Pinpoint the cell where the given text exists, returning its (X, Y) midpoint coordinate. 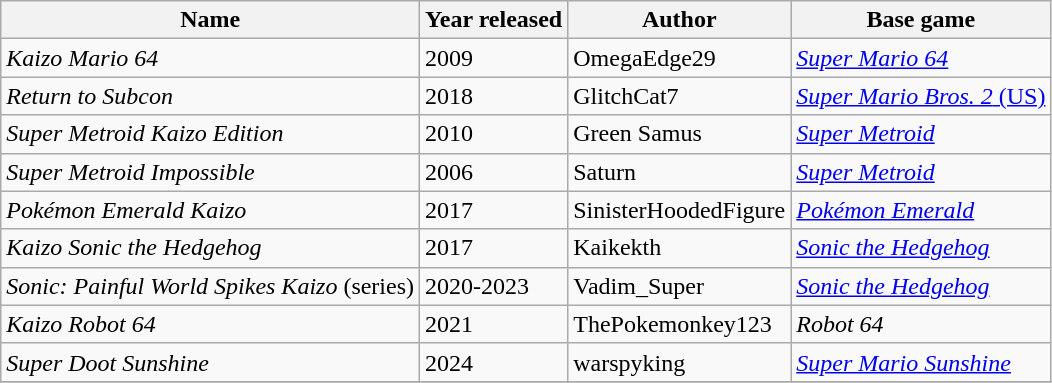
Super Metroid Impossible (210, 172)
Sonic: Painful World Spikes Kaizo (series) (210, 286)
SinisterHoodedFigure (680, 210)
Super Doot Sunshine (210, 362)
Kaizo Sonic the Hedgehog (210, 248)
2006 (494, 172)
Return to Subcon (210, 96)
Kaizo Robot 64 (210, 324)
Base game (921, 20)
Year released (494, 20)
2024 (494, 362)
Green Samus (680, 134)
Pokémon Emerald (921, 210)
Super Mario Sunshine (921, 362)
2009 (494, 58)
Super Metroid Kaizo Edition (210, 134)
warspyking (680, 362)
ThePokemonkey123 (680, 324)
2020-2023 (494, 286)
Name (210, 20)
Kaizo Mario 64 (210, 58)
Saturn (680, 172)
GlitchCat7 (680, 96)
2010 (494, 134)
2018 (494, 96)
2021 (494, 324)
Super Mario 64 (921, 58)
Super Mario Bros. 2 (US) (921, 96)
Vadim_Super (680, 286)
Robot 64 (921, 324)
OmegaEdge29 (680, 58)
Kaikekth (680, 248)
Pokémon Emerald Kaizo (210, 210)
Author (680, 20)
